Capture the cell that displays the provided text and extract its [x, y] central coordinate. 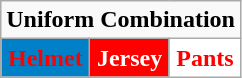
Jersey [130, 58]
Pants [204, 58]
Helmet [46, 58]
Uniform Combination [121, 20]
